Locate the cell with the specified text and output its (X, Y) center coordinate. 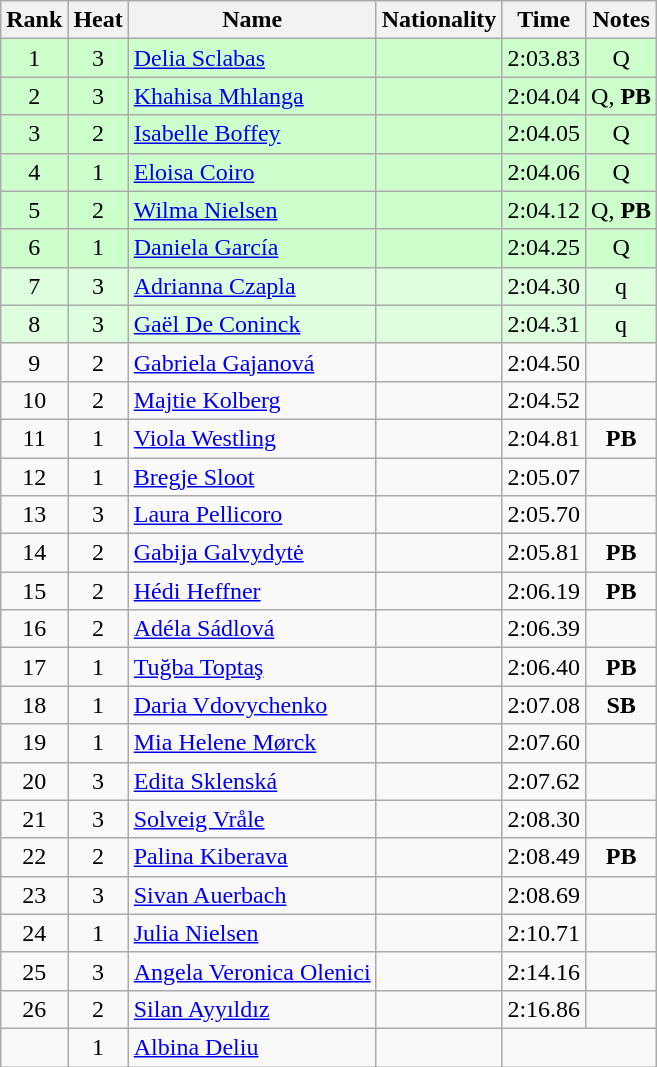
Bregje Sloot (252, 477)
2:05.70 (544, 515)
10 (34, 400)
Majtie Kolberg (252, 400)
2:04.52 (544, 400)
Silan Ayyıldız (252, 1009)
2:16.86 (544, 1009)
2:14.16 (544, 971)
8 (34, 324)
15 (34, 591)
Hédi Heffner (252, 591)
Heat (98, 20)
Gabriela Gajanová (252, 362)
16 (34, 629)
Laura Pellicoro (252, 515)
12 (34, 477)
2:04.25 (544, 248)
Sivan Auerbach (252, 895)
26 (34, 1009)
2:07.08 (544, 705)
21 (34, 819)
2:06.40 (544, 667)
Eloisa Coiro (252, 172)
Gaël De Coninck (252, 324)
4 (34, 172)
2:06.39 (544, 629)
2:08.69 (544, 895)
Albina Deliu (252, 1047)
2:05.07 (544, 477)
Rank (34, 20)
2:04.05 (544, 134)
7 (34, 286)
2:07.60 (544, 743)
9 (34, 362)
Nationality (439, 20)
Adéla Sádlová (252, 629)
2:08.30 (544, 819)
20 (34, 781)
2:04.12 (544, 210)
23 (34, 895)
2:06.19 (544, 591)
6 (34, 248)
17 (34, 667)
2:04.30 (544, 286)
SB (622, 705)
Tuğba Toptaş (252, 667)
Palina Kiberava (252, 857)
22 (34, 857)
Isabelle Boffey (252, 134)
2:05.81 (544, 553)
2:04.06 (544, 172)
Daniela García (252, 248)
25 (34, 971)
13 (34, 515)
Name (252, 20)
2:04.50 (544, 362)
Angela Veronica Olenici (252, 971)
Time (544, 20)
11 (34, 438)
Khahisa Mhlanga (252, 96)
Edita Sklenská (252, 781)
Daria Vdovychenko (252, 705)
2:07.62 (544, 781)
2:04.31 (544, 324)
2:04.81 (544, 438)
19 (34, 743)
2:04.04 (544, 96)
2:08.49 (544, 857)
Gabija Galvydytė (252, 553)
Solveig Vråle (252, 819)
2:10.71 (544, 933)
18 (34, 705)
Notes (622, 20)
Adrianna Czapla (252, 286)
Wilma Nielsen (252, 210)
14 (34, 553)
24 (34, 933)
2:03.83 (544, 58)
Viola Westling (252, 438)
Delia Sclabas (252, 58)
Julia Nielsen (252, 933)
Mia Helene Mørck (252, 743)
5 (34, 210)
